Return the [X, Y] coordinate for the center point of the cell that contains the specified text.  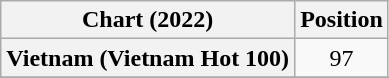
97 [342, 58]
Vietnam (Vietnam Hot 100) [148, 58]
Position [342, 20]
Chart (2022) [148, 20]
